Pinpoint the cell where the given text exists, returning its [x, y] midpoint coordinate. 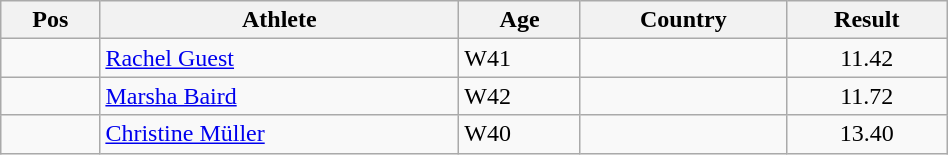
Country [683, 20]
11.42 [866, 58]
Athlete [280, 20]
Marsha Baird [280, 96]
W41 [520, 58]
Christine Müller [280, 134]
Rachel Guest [280, 58]
Pos [50, 20]
Age [520, 20]
W42 [520, 96]
Result [866, 20]
13.40 [866, 134]
11.72 [866, 96]
W40 [520, 134]
